From the cell containing the given text, extract its center point as (x, y) coordinate. 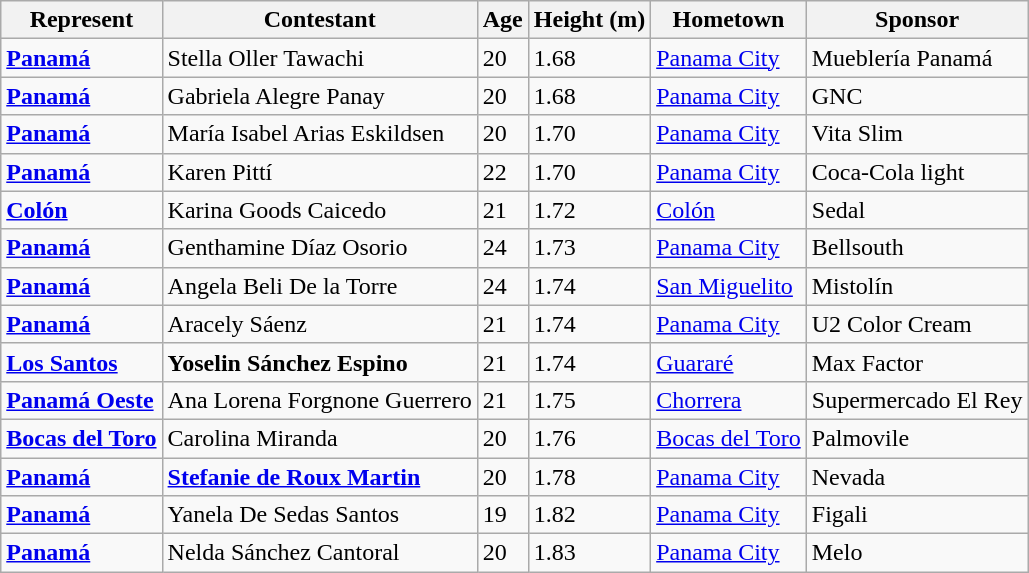
Carolina Miranda (320, 438)
Ana Lorena Forgnone Guerrero (320, 400)
Yanela De Sedas Santos (320, 515)
Hometown (729, 20)
Sponsor (917, 20)
Nevada (917, 477)
Bellsouth (917, 248)
Angela Beli De la Torre (320, 286)
Height (m) (589, 20)
María Isabel Arias Eskildsen (320, 134)
Los Santos (82, 362)
Supermercado El Rey (917, 400)
Stella Oller Tawachi (320, 58)
Gabriela Alegre Panay (320, 96)
1.76 (589, 438)
1.72 (589, 210)
Figali (917, 515)
22 (502, 172)
Aracely Sáenz (320, 324)
San Miguelito (729, 286)
Melo (917, 553)
Yoselin Sánchez Espino (320, 362)
19 (502, 515)
GNC (917, 96)
Coca-Cola light (917, 172)
1.78 (589, 477)
U2 Color Cream (917, 324)
Mueblería Panamá (917, 58)
1.82 (589, 515)
Mistolín (917, 286)
Guararé (729, 362)
1.73 (589, 248)
Vita Slim (917, 134)
Genthamine Díaz Osorio (320, 248)
1.83 (589, 553)
Sedal (917, 210)
Contestant (320, 20)
Panamá Oeste (82, 400)
1.75 (589, 400)
Age (502, 20)
Represent (82, 20)
Nelda Sánchez Cantoral (320, 553)
Palmovile (917, 438)
Max Factor (917, 362)
Chorrera (729, 400)
Karen Pittí (320, 172)
Stefanie de Roux Martin (320, 477)
Karina Goods Caicedo (320, 210)
